For the text-containing cell, return its midpoint in [x, y] coordinate format. 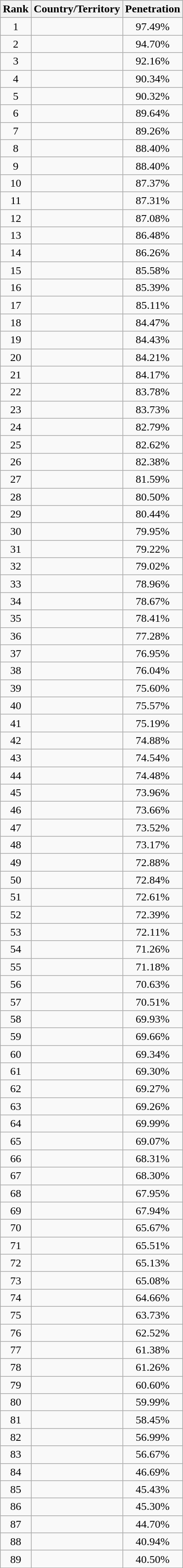
46 [16, 810]
77.28% [152, 636]
69.99% [152, 1124]
69.27% [152, 1089]
85.39% [152, 288]
82.62% [152, 444]
73.52% [152, 828]
94.70% [152, 44]
86 [16, 1507]
72.11% [152, 932]
70.63% [152, 984]
24 [16, 427]
65.51% [152, 1245]
82.38% [152, 462]
87 [16, 1524]
74.54% [152, 758]
74 [16, 1298]
85.11% [152, 305]
59 [16, 1036]
79.22% [152, 549]
63.73% [152, 1315]
36 [16, 636]
56.67% [152, 1455]
90.32% [152, 96]
38 [16, 671]
71 [16, 1245]
69.34% [152, 1054]
84.17% [152, 375]
69.07% [152, 1141]
68 [16, 1193]
84 [16, 1472]
2 [16, 44]
75.57% [152, 706]
69.93% [152, 1019]
79.02% [152, 566]
33 [16, 584]
40 [16, 706]
78.67% [152, 601]
65.13% [152, 1263]
35 [16, 619]
58.45% [152, 1420]
5 [16, 96]
85.58% [152, 270]
6 [16, 113]
10 [16, 183]
9 [16, 166]
78.41% [152, 619]
83.73% [152, 410]
49 [16, 862]
22 [16, 392]
69.30% [152, 1072]
92.16% [152, 61]
56 [16, 984]
34 [16, 601]
86.26% [152, 253]
44 [16, 776]
87.31% [152, 200]
15 [16, 270]
72.88% [152, 862]
71.18% [152, 967]
84.43% [152, 340]
89.26% [152, 131]
65.08% [152, 1280]
18 [16, 323]
84.21% [152, 357]
11 [16, 200]
50 [16, 880]
47 [16, 828]
21 [16, 375]
87.37% [152, 183]
69.66% [152, 1036]
43 [16, 758]
42 [16, 740]
8 [16, 148]
20 [16, 357]
23 [16, 410]
46.69% [152, 1472]
60.60% [152, 1385]
56.99% [152, 1437]
81 [16, 1420]
67.94% [152, 1211]
83.78% [152, 392]
66 [16, 1158]
Rank [16, 9]
80 [16, 1402]
76 [16, 1333]
61.26% [152, 1368]
71.26% [152, 949]
72.84% [152, 880]
Country/Territory [77, 9]
76.95% [152, 653]
72.39% [152, 915]
62 [16, 1089]
3 [16, 61]
86.48% [152, 236]
75 [16, 1315]
69.26% [152, 1106]
30 [16, 532]
60 [16, 1054]
68.31% [152, 1158]
78 [16, 1368]
72 [16, 1263]
65.67% [152, 1228]
83 [16, 1455]
79 [16, 1385]
70 [16, 1228]
4 [16, 79]
29 [16, 514]
85 [16, 1489]
16 [16, 288]
67.95% [152, 1193]
81.59% [152, 479]
62.52% [152, 1333]
74.88% [152, 740]
74.48% [152, 776]
7 [16, 131]
75.19% [152, 723]
44.70% [152, 1524]
40.94% [152, 1541]
64.66% [152, 1298]
80.50% [152, 496]
51 [16, 897]
82 [16, 1437]
13 [16, 236]
64 [16, 1124]
31 [16, 549]
90.34% [152, 79]
28 [16, 496]
73.96% [152, 793]
58 [16, 1019]
89 [16, 1559]
59.99% [152, 1402]
61 [16, 1072]
53 [16, 932]
41 [16, 723]
80.44% [152, 514]
87.08% [152, 218]
45.30% [152, 1507]
69 [16, 1211]
54 [16, 949]
65 [16, 1141]
67 [16, 1176]
1 [16, 27]
45 [16, 793]
61.38% [152, 1350]
12 [16, 218]
57 [16, 1002]
84.47% [152, 323]
77 [16, 1350]
97.49% [152, 27]
73 [16, 1280]
48 [16, 845]
75.60% [152, 688]
37 [16, 653]
25 [16, 444]
26 [16, 462]
Penetration [152, 9]
52 [16, 915]
63 [16, 1106]
68.30% [152, 1176]
82.79% [152, 427]
19 [16, 340]
17 [16, 305]
88 [16, 1541]
55 [16, 967]
40.50% [152, 1559]
73.66% [152, 810]
45.43% [152, 1489]
78.96% [152, 584]
14 [16, 253]
73.17% [152, 845]
32 [16, 566]
70.51% [152, 1002]
89.64% [152, 113]
72.61% [152, 897]
27 [16, 479]
39 [16, 688]
76.04% [152, 671]
79.95% [152, 532]
